Extract the (x, y) coordinate from the center of the cell holding the provided text.  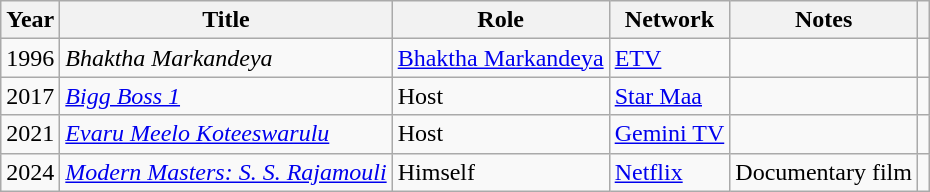
Role (500, 20)
Bigg Boss 1 (226, 96)
Year (30, 20)
Netflix (670, 172)
Network (670, 20)
Notes (824, 20)
1996 (30, 58)
2024 (30, 172)
Himself (500, 172)
Gemini TV (670, 134)
Evaru Meelo Koteeswarulu (226, 134)
Documentary film (824, 172)
2017 (30, 96)
Title (226, 20)
ETV (670, 58)
Star Maa (670, 96)
2021 (30, 134)
Modern Masters: S. S. Rajamouli (226, 172)
